Determine the (x, y) coordinate at the center of the cell enclosing the given text.  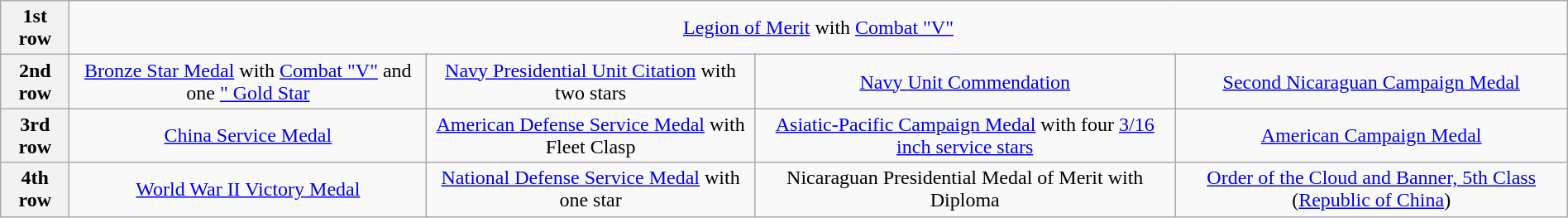
2nd row (35, 81)
Bronze Star Medal with Combat "V" and one " Gold Star (248, 81)
American Defense Service Medal with Fleet Clasp (590, 136)
Order of the Cloud and Banner, 5th Class (Republic of China) (1371, 189)
Second Nicaraguan Campaign Medal (1371, 81)
China Service Medal (248, 136)
World War II Victory Medal (248, 189)
4th row (35, 189)
National Defense Service Medal with one star (590, 189)
Navy Unit Commendation (964, 81)
Navy Presidential Unit Citation with two stars (590, 81)
1st row (35, 28)
Asiatic-Pacific Campaign Medal with four 3/16 inch service stars (964, 136)
Legion of Merit with Combat "V" (819, 28)
American Campaign Medal (1371, 136)
3rd row (35, 136)
Nicaraguan Presidential Medal of Merit with Diploma (964, 189)
